Extract the (x, y) coordinate from the center of the cell holding the provided text.  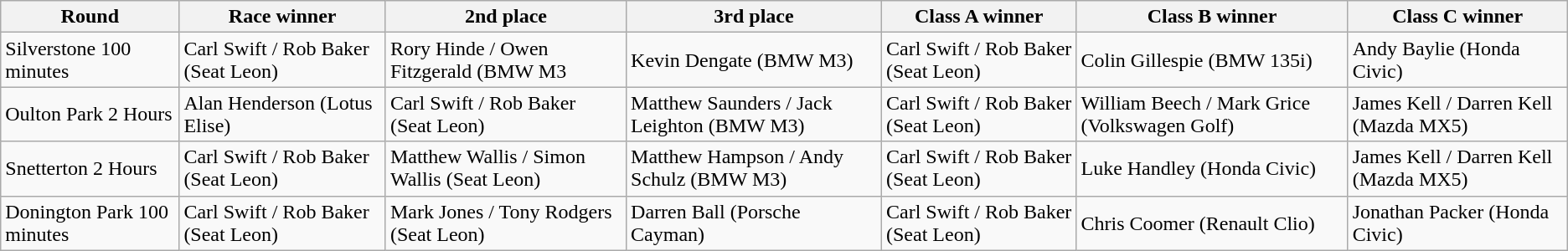
Mark Jones / Tony Rodgers (Seat Leon) (506, 223)
Race winner (283, 17)
Chris Coomer (Renault Clio) (1212, 223)
Rory Hinde / Owen Fitzgerald (BMW M3 (506, 60)
Round (90, 17)
Matthew Wallis / Simon Wallis (Seat Leon) (506, 169)
Silverstone 100 minutes (90, 60)
Snetterton 2 Hours (90, 169)
Class C winner (1457, 17)
Class A winner (978, 17)
Darren Ball (Porsche Cayman) (754, 223)
Colin Gillespie (BMW 135i) (1212, 60)
Matthew Saunders / Jack Leighton (BMW M3) (754, 114)
Luke Handley (Honda Civic) (1212, 169)
Andy Baylie (Honda Civic) (1457, 60)
Donington Park 100 minutes (90, 223)
Class B winner (1212, 17)
Jonathan Packer (Honda Civic) (1457, 223)
Kevin Dengate (BMW M3) (754, 60)
2nd place (506, 17)
Matthew Hampson / Andy Schulz (BMW M3) (754, 169)
3rd place (754, 17)
William Beech / Mark Grice (Volkswagen Golf) (1212, 114)
Oulton Park 2 Hours (90, 114)
Alan Henderson (Lotus Elise) (283, 114)
